For the text-containing cell, return its midpoint in [x, y] coordinate format. 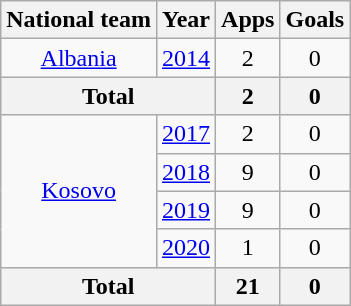
National team [79, 20]
Apps [248, 20]
Goals [315, 20]
Year [186, 20]
Albania [79, 58]
2019 [186, 210]
2017 [186, 134]
Kosovo [79, 191]
1 [248, 248]
2014 [186, 58]
21 [248, 286]
2020 [186, 248]
2018 [186, 172]
